Return [X, Y] of the center of cell containing provided text 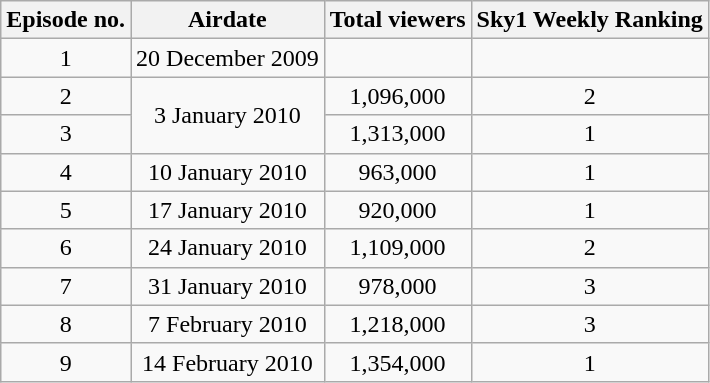
24 January 2010 [228, 248]
978,000 [398, 286]
17 January 2010 [228, 210]
20 December 2009 [228, 58]
Total viewers [398, 20]
920,000 [398, 210]
7 [66, 286]
8 [66, 324]
1,109,000 [398, 248]
Sky1 Weekly Ranking [590, 20]
1,096,000 [398, 96]
1,313,000 [398, 134]
3 January 2010 [228, 115]
31 January 2010 [228, 286]
10 January 2010 [228, 172]
Airdate [228, 20]
1,218,000 [398, 324]
14 February 2010 [228, 362]
1,354,000 [398, 362]
5 [66, 210]
7 February 2010 [228, 324]
6 [66, 248]
4 [66, 172]
9 [66, 362]
Episode no. [66, 20]
963,000 [398, 172]
